Output the [x, y] coordinate of the center of the cell containing the given text.  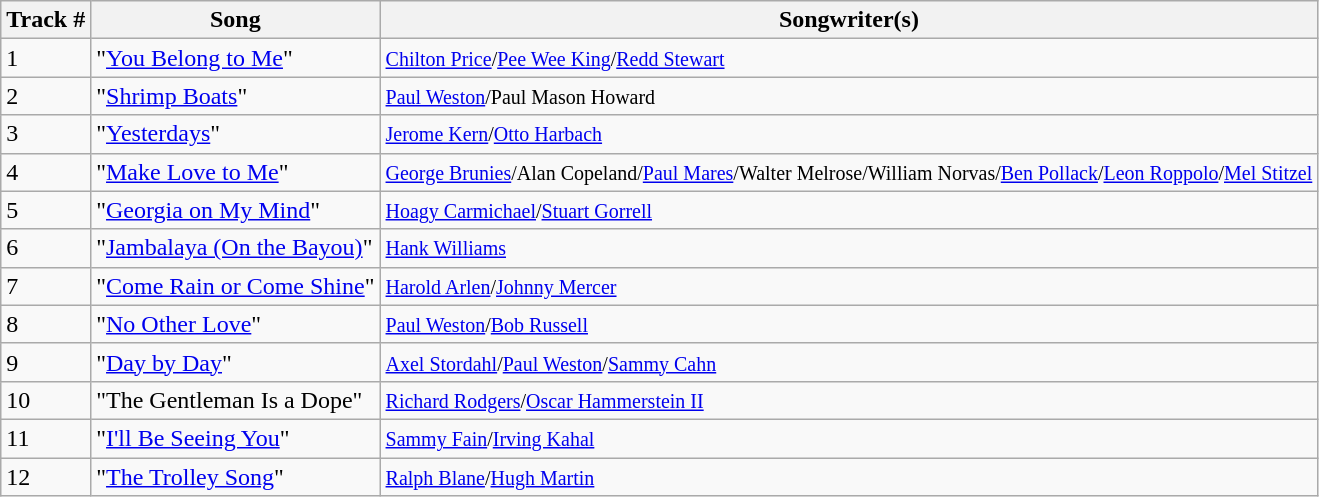
Richard Rodgers/Oscar Hammerstein II [849, 400]
"Georgia on My Mind" [236, 210]
Jerome Kern/Otto Harbach [849, 134]
Ralph Blane/Hugh Martin [849, 477]
10 [46, 400]
Harold Arlen/Johnny Mercer [849, 286]
"Come Rain or Come Shine" [236, 286]
Hank Williams [849, 248]
"Make Love to Me" [236, 172]
"The Gentleman Is a Dope" [236, 400]
9 [46, 362]
3 [46, 134]
"Jambalaya (On the Bayou)" [236, 248]
George Brunies/Alan Copeland/Paul Mares/Walter Melrose/William Norvas/Ben Pollack/Leon Roppolo/Mel Stitzel [849, 172]
"No Other Love" [236, 324]
"Yesterdays" [236, 134]
11 [46, 438]
7 [46, 286]
5 [46, 210]
Track # [46, 20]
"You Belong to Me" [236, 58]
Axel Stordahl/Paul Weston/Sammy Cahn [849, 362]
4 [46, 172]
12 [46, 477]
"I'll Be Seeing You" [236, 438]
6 [46, 248]
"Day by Day" [236, 362]
1 [46, 58]
"The Trolley Song" [236, 477]
Paul Weston/Bob Russell [849, 324]
Songwriter(s) [849, 20]
"Shrimp Boats" [236, 96]
Hoagy Carmichael/Stuart Gorrell [849, 210]
Paul Weston/Paul Mason Howard [849, 96]
Song [236, 20]
Sammy Fain/Irving Kahal [849, 438]
Chilton Price/Pee Wee King/Redd Stewart [849, 58]
2 [46, 96]
8 [46, 324]
